Determine the [x, y] coordinate at the center of the cell enclosing the given text.  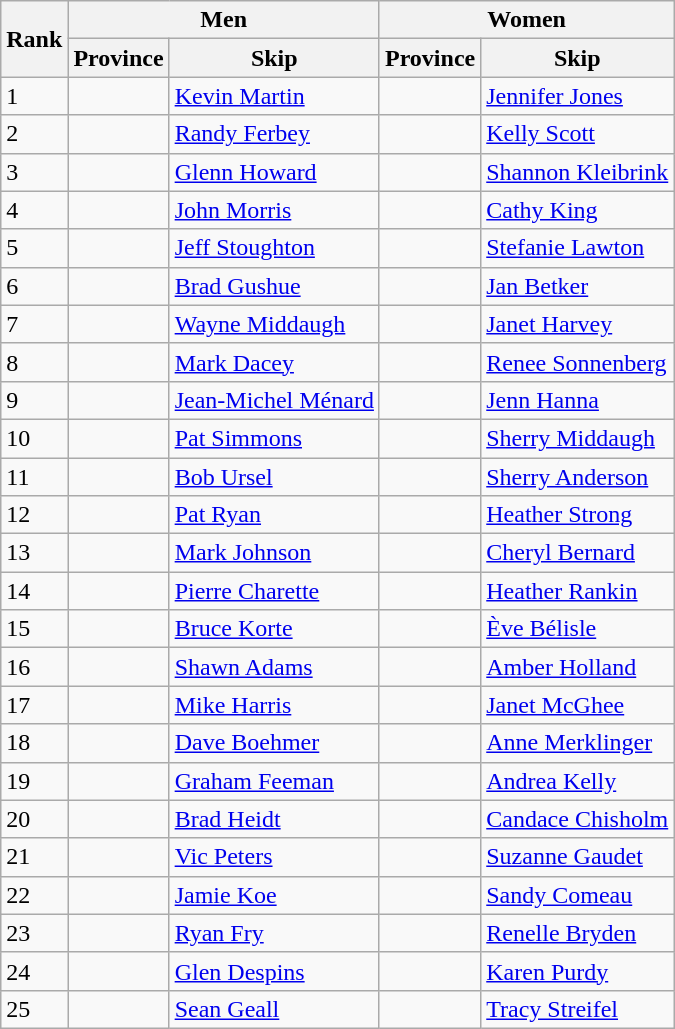
Brad Gushue [274, 286]
Bob Ursel [274, 477]
Tracy Streifel [578, 1009]
4 [34, 210]
Randy Ferbey [274, 134]
18 [34, 743]
5 [34, 248]
25 [34, 1009]
17 [34, 705]
Janet McGhee [578, 705]
21 [34, 857]
Jeff Stoughton [274, 248]
6 [34, 286]
Women [526, 20]
Cathy King [578, 210]
Andrea Kelly [578, 781]
Mike Harris [274, 705]
Shawn Adams [274, 667]
Janet Harvey [578, 324]
Jan Betker [578, 286]
11 [34, 477]
Pierre Charette [274, 591]
Jennifer Jones [578, 96]
8 [34, 362]
16 [34, 667]
Anne Merklinger [578, 743]
2 [34, 134]
Renee Sonnenberg [578, 362]
Stefanie Lawton [578, 248]
7 [34, 324]
Shannon Kleibrink [578, 172]
Amber Holland [578, 667]
Sherry Middaugh [578, 438]
Mark Dacey [274, 362]
Sandy Comeau [578, 895]
10 [34, 438]
Bruce Korte [274, 629]
John Morris [274, 210]
Renelle Bryden [578, 933]
Sherry Anderson [578, 477]
24 [34, 971]
Karen Purdy [578, 971]
14 [34, 591]
20 [34, 819]
Heather Rankin [578, 591]
23 [34, 933]
Mark Johnson [274, 553]
19 [34, 781]
12 [34, 515]
Candace Chisholm [578, 819]
Ryan Fry [274, 933]
1 [34, 96]
Dave Boehmer [274, 743]
Wayne Middaugh [274, 324]
Rank [34, 39]
Vic Peters [274, 857]
15 [34, 629]
Men [224, 20]
9 [34, 400]
Pat Simmons [274, 438]
Heather Strong [578, 515]
Glenn Howard [274, 172]
Cheryl Bernard [578, 553]
Suzanne Gaudet [578, 857]
22 [34, 895]
Jean-Michel Ménard [274, 400]
Pat Ryan [274, 515]
Kevin Martin [274, 96]
Ève Bélisle [578, 629]
Glen Despins [274, 971]
13 [34, 553]
Jenn Hanna [578, 400]
3 [34, 172]
Brad Heidt [274, 819]
Kelly Scott [578, 134]
Graham Feeman [274, 781]
Jamie Koe [274, 895]
Sean Geall [274, 1009]
